Detect which cell encompasses the target text, then output its (x, y) center coordinate. 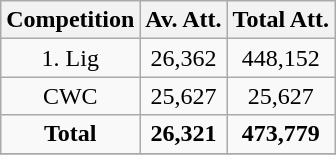
26,321 (184, 134)
Av. Att. (184, 20)
Total Att. (281, 20)
448,152 (281, 58)
Competition (70, 20)
26,362 (184, 58)
CWC (70, 96)
473,779 (281, 134)
Total (70, 134)
1. Lig (70, 58)
